For the text-containing cell, return its midpoint in [x, y] coordinate format. 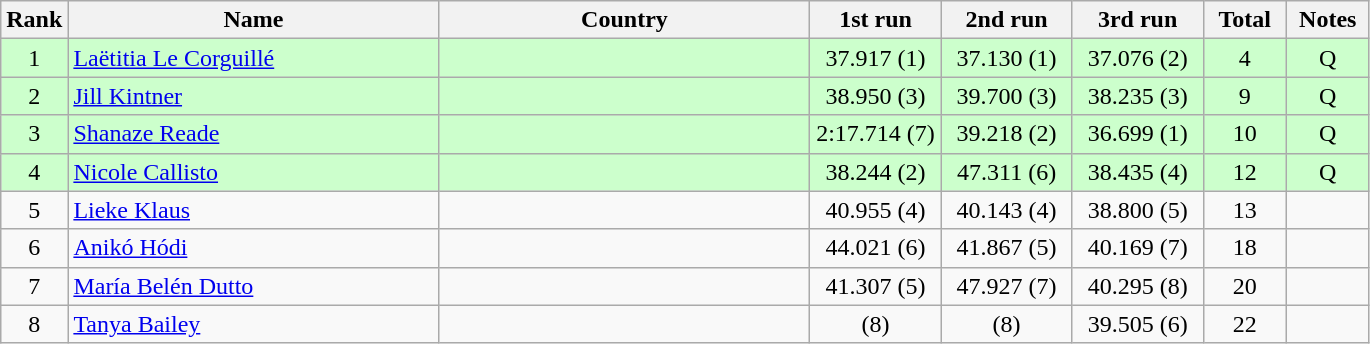
María Belén Dutto [254, 286]
Tanya Bailey [254, 324]
3 [34, 134]
9 [1244, 96]
37.917 (1) [876, 58]
Lieke Klaus [254, 210]
Total [1244, 20]
1st run [876, 20]
47.311 (6) [1006, 172]
5 [34, 210]
18 [1244, 248]
8 [34, 324]
7 [34, 286]
40.955 (4) [876, 210]
1 [34, 58]
Name [254, 20]
41.867 (5) [1006, 248]
37.130 (1) [1006, 58]
22 [1244, 324]
47.927 (7) [1006, 286]
2:17.714 (7) [876, 134]
20 [1244, 286]
38.235 (3) [1138, 96]
39.505 (6) [1138, 324]
40.143 (4) [1006, 210]
39.218 (2) [1006, 134]
Laëtitia Le Corguillé [254, 58]
10 [1244, 134]
6 [34, 248]
Nicole Callisto [254, 172]
40.295 (8) [1138, 286]
38.244 (2) [876, 172]
41.307 (5) [876, 286]
Anikó Hódi [254, 248]
40.169 (7) [1138, 248]
38.950 (3) [876, 96]
37.076 (2) [1138, 58]
39.700 (3) [1006, 96]
12 [1244, 172]
44.021 (6) [876, 248]
Shanaze Reade [254, 134]
Notes [1328, 20]
2nd run [1006, 20]
Rank [34, 20]
13 [1244, 210]
2 [34, 96]
Country [624, 20]
38.800 (5) [1138, 210]
3rd run [1138, 20]
Jill Kintner [254, 96]
36.699 (1) [1138, 134]
38.435 (4) [1138, 172]
